Return the [X, Y] coordinate for the center point of the cell that contains the specified text.  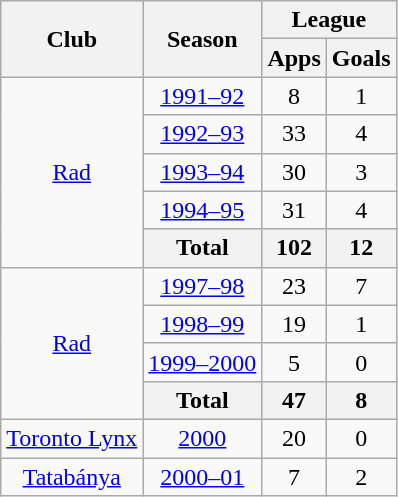
Club [72, 39]
102 [294, 248]
2 [361, 477]
Tatabánya [72, 477]
33 [294, 134]
1997–98 [202, 286]
19 [294, 324]
1991–92 [202, 96]
12 [361, 248]
5 [294, 362]
1992–93 [202, 134]
Apps [294, 58]
1999–2000 [202, 362]
30 [294, 172]
League [329, 20]
3 [361, 172]
23 [294, 286]
47 [294, 400]
1994–95 [202, 210]
2000–01 [202, 477]
1993–94 [202, 172]
Goals [361, 58]
31 [294, 210]
Season [202, 39]
2000 [202, 438]
1998–99 [202, 324]
20 [294, 438]
Toronto Lynx [72, 438]
